Detect which cell encompasses the target text, then output its (x, y) center coordinate. 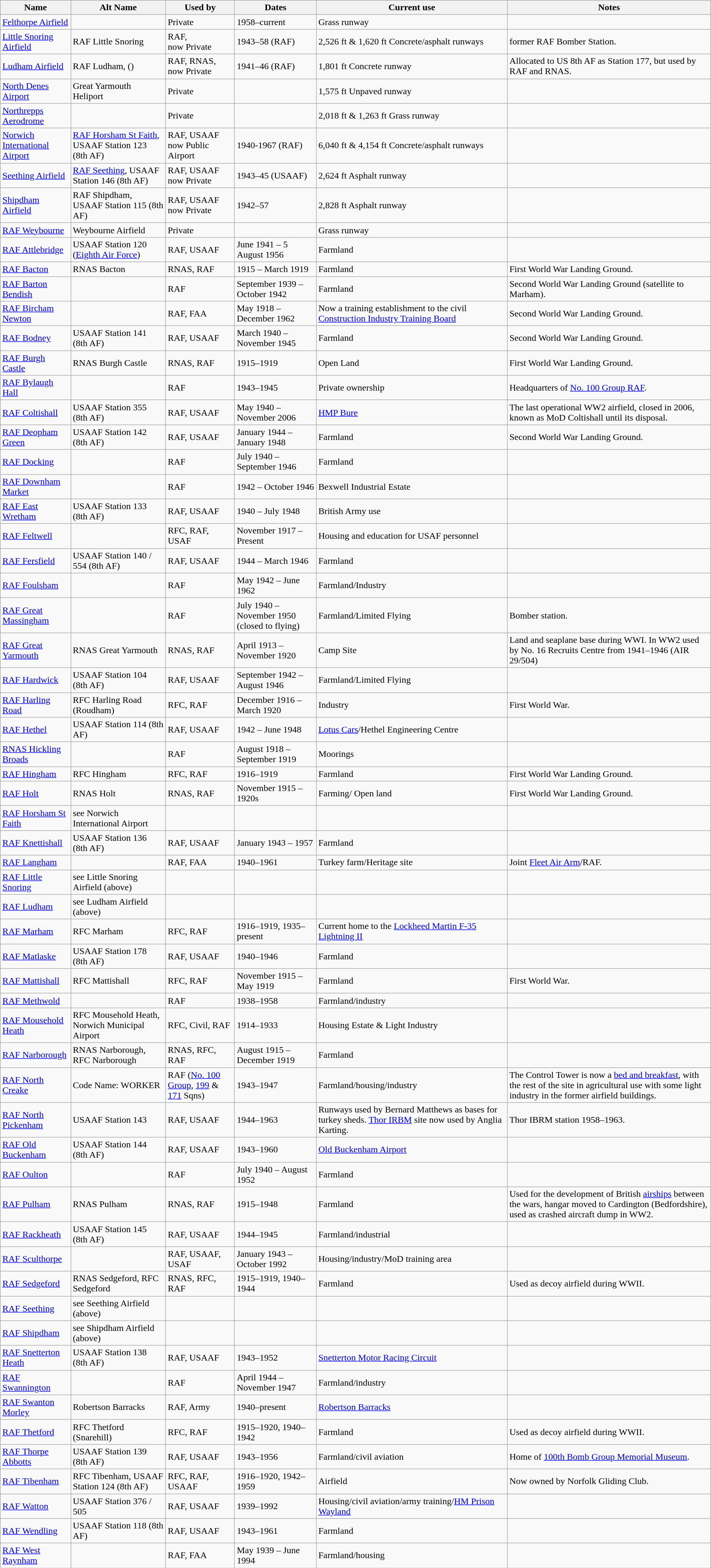
USAAF Station 178 (8th AF) (118, 956)
British Army use (412, 511)
1942–57 (276, 205)
The last operational WW2 airfield, closed in 2006, known as MoD Coltishall until its disposal. (609, 413)
RAF Tibenham (36, 1481)
Used by (200, 8)
1940–1961 (276, 862)
RAF Rackheath (36, 1234)
RNAS Burgh Castle (118, 363)
1940-1967 (RAF) (276, 146)
1943–1956 (276, 1457)
RAF, Army (200, 1407)
USAAF Station 376 / 505 (118, 1506)
RFC Mattishall (118, 981)
RAF Watton (36, 1506)
RAF Thetford (36, 1432)
RAF Knettishall (36, 843)
RAF Old Buckenham (36, 1150)
1958–current (276, 22)
December 1916 – March 1920 (276, 704)
July 1940 – August 1952 (276, 1175)
see Little Snoring Airfield (above) (118, 882)
RAF Hardwick (36, 680)
USAAF Station 144 (8th AF) (118, 1150)
RAF Sculthorpe (36, 1259)
RAF Great Massingham (36, 615)
RAF Sedgeford (36, 1283)
USAAF Station 104 (8th AF) (118, 680)
July 1940 – September 1946 (276, 462)
USAAF Station 355 (8th AF) (118, 413)
1915–1919 (276, 363)
November 1917 – Present (276, 536)
Old Buckenham Airport (412, 1150)
RNAS Pulham (118, 1204)
RFC, RAF, USAAF (200, 1481)
RAF Feltwell (36, 536)
November 1915 – 1920s (276, 793)
USAAF Station 141 (8th AF) (118, 338)
2,526 ft & 1,620 ft Concrete/asphalt runways (412, 42)
1,801 ft Concrete runway (412, 66)
RAF Swannington (36, 1382)
Code Name: WORKER (118, 1085)
1915–1948 (276, 1204)
RAF Snetterton Heath (36, 1358)
USAAF Station 145 (8th AF) (118, 1234)
June 1941 – 5 August 1956 (276, 249)
April 1913 – November 1920 (276, 650)
2,828 ft Asphalt runway (412, 205)
1939–1992 (276, 1506)
Great Yarmouth Heliport (118, 91)
RAF (No. 100 Group, 199 & 171 Sqns) (200, 1085)
Private ownership (412, 388)
Snetterton Motor Racing Circuit (412, 1358)
1938–1958 (276, 1000)
RAF Deopham Green (36, 437)
Joint Fleet Air Arm/RAF. (609, 862)
USAAF Station 140 / 554 (8th AF) (118, 561)
RAF Barton Bendish (36, 289)
Thor IBRM station 1958–1963. (609, 1120)
see Shipdham Airfield (above) (118, 1333)
RAF Fersfield (36, 561)
RAF Mousehold Heath (36, 1025)
January 1943 – 1957 (276, 843)
RAF, now Private (200, 42)
see Norwich International Airport (118, 818)
1916–1919, 1935–present (276, 932)
Land and seaplane base during WWI. In WW2 used by No. 16 Recruits Centre from 1941–1946 (AIR 29/504) (609, 650)
January 1944 – January 1948 (276, 437)
RAF Swanton Morley (36, 1407)
RAF Wendling (36, 1531)
Little Snoring Airfield (36, 42)
RAF, USAAF, USAF (200, 1259)
Farming/ Open land (412, 793)
Industry (412, 704)
RAF Harling Road (36, 704)
6,040 ft & 4,154 ft Concrete/asphalt runways (412, 146)
Housing/civil aviation/army training/HM Prison Wayland (412, 1506)
RAF Horsham St Faith (36, 818)
RAF Mattishall (36, 981)
USAAF Station 120 (Eighth Air Force) (118, 249)
1,575 ft Unpaved runway (412, 91)
USAAF Station 142 (8th AF) (118, 437)
Felthorpe Airfield (36, 22)
RNAS Hickling Broads (36, 755)
1941–46 (RAF) (276, 66)
1943–1947 (276, 1085)
RAF Ludham, () (118, 66)
Headquarters of No. 100 Group RAF. (609, 388)
Runways used by Bernard Matthews as bases for turkey sheds. Thor IRBM site now used by Anglia Karting. (412, 1120)
Weybourne Airfield (118, 230)
RNAS Narborough, RFC Narborough (118, 1055)
Bomber station. (609, 615)
RAF North Pickenham (36, 1120)
Name (36, 8)
1944 – March 1946 (276, 561)
former RAF Bomber Station. (609, 42)
September 1942 – August 1946 (276, 680)
1943–1952 (276, 1358)
1943–1961 (276, 1531)
March 1940 – November 1945 (276, 338)
HMP Bure (412, 413)
RAF Bylaugh Hall (36, 388)
1940 – July 1948 (276, 511)
RFC Hingham (118, 774)
RAF Bodney (36, 338)
RAF Thorpe Abbotts (36, 1457)
RAF Marham (36, 932)
1943–1960 (276, 1150)
RFC Thetford (Snarehill) (118, 1432)
RAF Seething (36, 1309)
RAF North Creake (36, 1085)
Used for the development of British airships between the wars, hangar moved to Cardington (Bedfordshire), used as crashed aircraft dump in WW2. (609, 1204)
May 1940 – November 2006 (276, 413)
RAF Horsham St Faith, USAAF Station 123 (8th AF) (118, 146)
RFC Marham (118, 932)
USAAF Station 118 (8th AF) (118, 1531)
RAF Coltishall (36, 413)
RAF Pulham (36, 1204)
Current home to the Lockheed Martin F-35 Lightning II (412, 932)
RNAS Bacton (118, 269)
RAF Foulsham (36, 585)
RAF Shipdham, USAAF Station 115 (8th AF) (118, 205)
RAF Downham Market (36, 486)
North Denes Airport (36, 91)
RAF Weybourne (36, 230)
Housing Estate & Light Industry (412, 1025)
Now owned by Norfolk Gliding Club. (609, 1481)
Current use (412, 8)
May 1942 – June 1962 (276, 585)
Dates (276, 8)
1940–1946 (276, 956)
RAF Great Yarmouth (36, 650)
see Ludham Airfield (above) (118, 907)
RAF Methwold (36, 1000)
Farmland/civil aviation (412, 1457)
RAF Holt (36, 793)
RAF West Raynham (36, 1555)
RAF Matlaske (36, 956)
RNAS Great Yarmouth (118, 650)
Notes (609, 8)
USAAF Station 136 (8th AF) (118, 843)
November 1915 – May 1919 (276, 981)
RFC Tibenham, USAAF Station 124 (8th AF) (118, 1481)
RFC Harling Road (Roudham) (118, 704)
RAF East Wretham (36, 511)
USAAF Station 139 (8th AF) (118, 1457)
Alt Name (118, 8)
Shipdham Airfield (36, 205)
September 1939 – October 1942 (276, 289)
RAF Hingham (36, 774)
1940–present (276, 1407)
Allocated to US 8th AF as Station 177, but used by RAF and RNAS. (609, 66)
RAF Narborough (36, 1055)
Seething Airfield (36, 176)
Second World War Landing Ground (satellite to Marham). (609, 289)
RAF, RNAS, now Private (200, 66)
RAF Hethel (36, 729)
Bexwell Industrial Estate (412, 486)
1944–1945 (276, 1234)
RAF, USAAF now Public Airport (200, 146)
1944–1963 (276, 1120)
1915–1919, 1940–1944 (276, 1283)
RAF Bacton (36, 269)
Turkey farm/Heritage site (412, 862)
RNAS Holt (118, 793)
April 1944 – November 1947 (276, 1382)
Northrepps Aerodrome (36, 116)
USAAF Station 143 (118, 1120)
Farmland/Industry (412, 585)
Housing/industry/MoD training area (412, 1259)
May 1939 – June 1994 (276, 1555)
May 1918 – December 1962 (276, 314)
RAF Burgh Castle (36, 363)
RFC, RAF, USAF (200, 536)
1942 – June 1948 (276, 729)
USAAF Station 138 (8th AF) (118, 1358)
2,624 ft Asphalt runway (412, 176)
RFC, Civil, RAF (200, 1025)
1915 – March 1919 (276, 269)
Now a training establishment to the civil Construction Industry Training Board (412, 314)
1914–1933 (276, 1025)
RAF Docking (36, 462)
Housing and education for USAF personnel (412, 536)
RAF Langham (36, 862)
1943–45 (USAAF) (276, 176)
August 1915 – December 1919 (276, 1055)
Norwich International Airport (36, 146)
Home of 100th Bomb Group Memorial Museum. (609, 1457)
RAF Shipdham (36, 1333)
USAAF Station 114 (8th AF) (118, 729)
Farmland/industrial (412, 1234)
1943–58 (RAF) (276, 42)
July 1940 – November 1950 (closed to flying) (276, 615)
Ludham Airfield (36, 66)
Farmland/housing (412, 1555)
Open Land (412, 363)
2,018 ft & 1,263 ft Grass runway (412, 116)
RAF Ludham (36, 907)
RAF Oulton (36, 1175)
Moorings (412, 755)
1916–1920, 1942–1959 (276, 1481)
1942 – October 1946 (276, 486)
RAF Seething, USAAF Station 146 (8th AF) (118, 176)
RNAS Sedgeford, RFC Sedgeford (118, 1283)
Airfield (412, 1481)
1916–1919 (276, 774)
RFC Mousehold Heath, Norwich Municipal Airport (118, 1025)
USAAF Station 133 (8th AF) (118, 511)
1943–1945 (276, 388)
see Seething Airfield (above) (118, 1309)
January 1943 – October 1992 (276, 1259)
RAF Bircham Newton (36, 314)
1915–1920, 1940–1942 (276, 1432)
Camp Site (412, 650)
August 1918 – September 1919 (276, 755)
RAF Attlebridge (36, 249)
Lotus Cars/Hethel Engineering Centre (412, 729)
Farmland/housing/industry (412, 1085)
